Pinpoint the cell where the given text exists, returning its [x, y] midpoint coordinate. 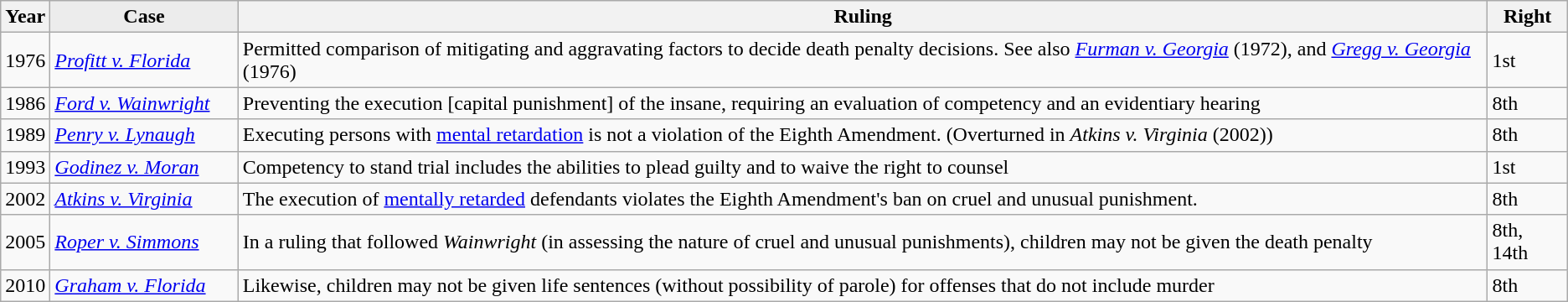
Profitt v. Florida [144, 60]
Godinez v. Moran [144, 167]
1989 [25, 135]
In a ruling that followed Wainwright (in assessing the nature of cruel and unusual punishments), children may not be given the death penalty [863, 242]
2002 [25, 199]
1993 [25, 167]
Graham v. Florida [144, 285]
Case [144, 17]
Roper v. Simmons [144, 242]
Ruling [863, 17]
8th, 14th [1528, 242]
Likewise, children may not be given life sentences (without possibility of parole) for offenses that do not include murder [863, 285]
Competency to stand trial includes the abilities to plead guilty and to waive the right to counsel [863, 167]
Preventing the execution [capital punishment] of the insane, requiring an evaluation of competency and an evidentiary hearing [863, 103]
Executing persons with mental retardation is not a violation of the Eighth Amendment. (Overturned in Atkins v. Virginia (2002)) [863, 135]
2005 [25, 242]
1986 [25, 103]
Year [25, 17]
Ford v. Wainwright [144, 103]
Atkins v. Virginia [144, 199]
The execution of mentally retarded defendants violates the Eighth Amendment's ban on cruel and unusual punishment. [863, 199]
Right [1528, 17]
Penry v. Lynaugh [144, 135]
2010 [25, 285]
1976 [25, 60]
